Capture the cell that displays the provided text and extract its [X, Y] central coordinate. 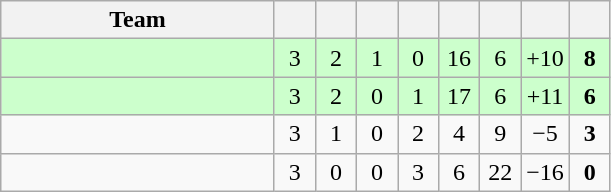
+10 [546, 58]
−16 [546, 172]
Team [138, 20]
16 [460, 58]
22 [500, 172]
+11 [546, 96]
−5 [546, 134]
9 [500, 134]
4 [460, 134]
8 [590, 58]
17 [460, 96]
